Detect which cell encompasses the target text, then output its (x, y) center coordinate. 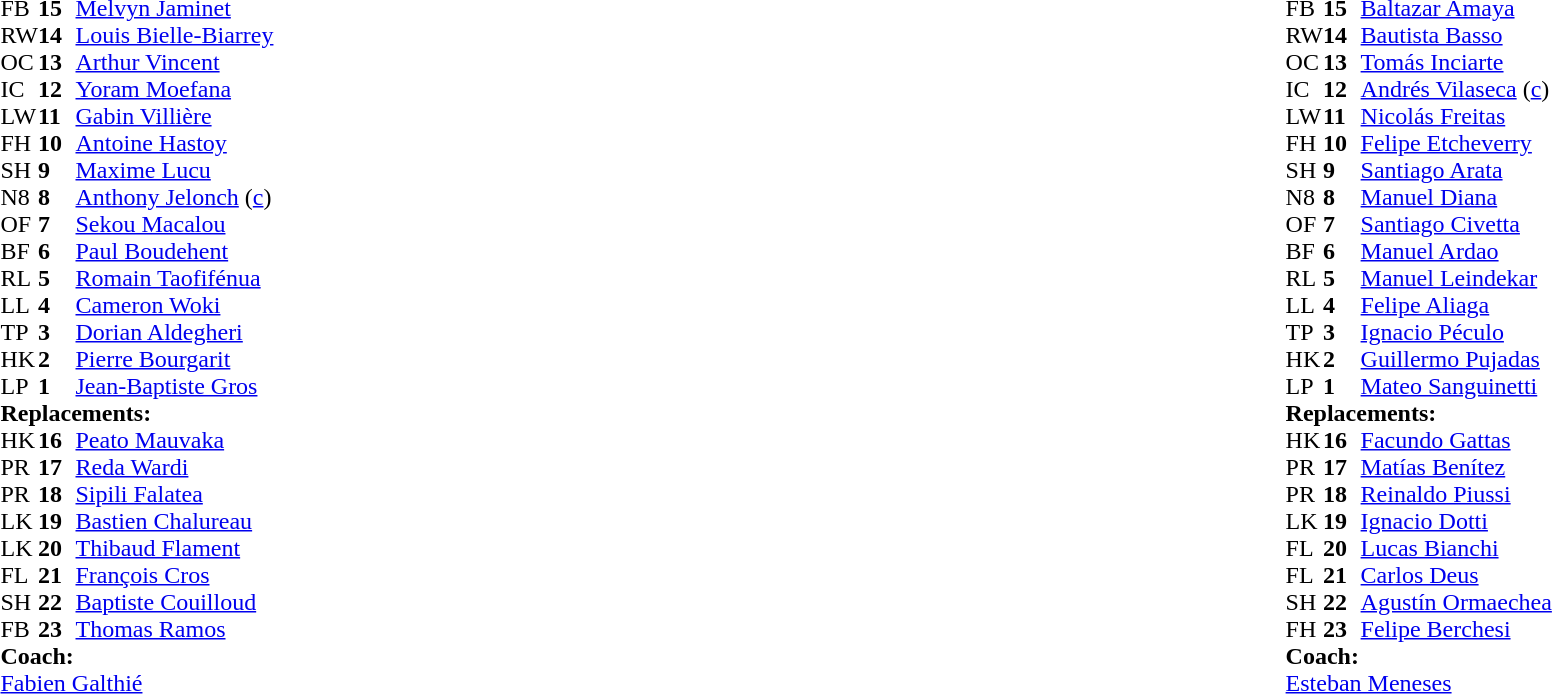
Mateo Sanguinetti (1456, 386)
Gabin Villière (175, 116)
Arthur Vincent (175, 62)
Louis Bielle-Biarrey (175, 36)
Tomás Inciarte (1456, 62)
Bastien Chalureau (175, 522)
Andrés Vilaseca (c) (1456, 90)
Paul Boudehent (175, 252)
François Cros (175, 576)
Peato Mauvaka (175, 440)
Felipe Berchesi (1456, 630)
Romain Taofifénua (175, 278)
Ignacio Dotti (1456, 522)
Reda Wardi (175, 468)
Manuel Diana (1456, 198)
Agustín Ormaechea (1456, 602)
Santiago Civetta (1456, 224)
Yoram Moefana (175, 90)
Sekou Macalou (175, 224)
Pierre Bourgarit (175, 360)
Antoine Hastoy (175, 144)
Lucas Bianchi (1456, 548)
Manuel Leindekar (1456, 278)
Anthony Jelonch (c) (175, 198)
Reinaldo Piussi (1456, 494)
Guillermo Pujadas (1456, 360)
Dorian Aldegheri (175, 332)
Baptiste Couilloud (175, 602)
Nicolás Freitas (1456, 116)
Cameron Woki (175, 306)
Carlos Deus (1456, 576)
Jean-Baptiste Gros (175, 386)
Santiago Arata (1456, 170)
Maxime Lucu (175, 170)
Facundo Gattas (1456, 440)
Manuel Ardao (1456, 252)
FB (19, 630)
Bautista Basso (1456, 36)
Felipe Aliaga (1456, 306)
Felipe Etcheverry (1456, 144)
Thibaud Flament (175, 548)
Sipili Falatea (175, 494)
Thomas Ramos (175, 630)
Matías Benítez (1456, 468)
Ignacio Péculo (1456, 332)
